Scan for the cell matching the given text and deliver its [x, y] coordinate at center. 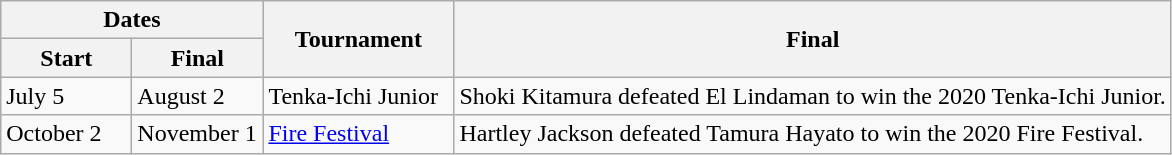
Tenka-Ichi Junior [358, 96]
Hartley Jackson defeated Tamura Hayato to win the 2020 Fire Festival. [812, 134]
Start [66, 58]
November 1 [198, 134]
October 2 [66, 134]
August 2 [198, 96]
July 5 [66, 96]
Fire Festival [358, 134]
Tournament [358, 39]
Shoki Kitamura defeated El Lindaman to win the 2020 Tenka-Ichi Junior. [812, 96]
Dates [132, 20]
